Detect which cell encompasses the target text, then output its [x, y] center coordinate. 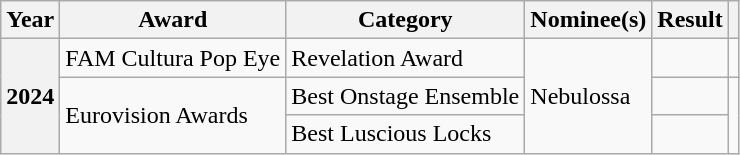
Revelation Award [406, 58]
Category [406, 20]
FAM Cultura Pop Eye [173, 58]
2024 [30, 96]
Nominee(s) [588, 20]
Eurovision Awards [173, 115]
Award [173, 20]
Year [30, 20]
Best Onstage Ensemble [406, 96]
Best Luscious Locks [406, 134]
Nebulossa [588, 96]
Result [690, 20]
